Scan for the cell matching the given text and deliver its [X, Y] coordinate at center. 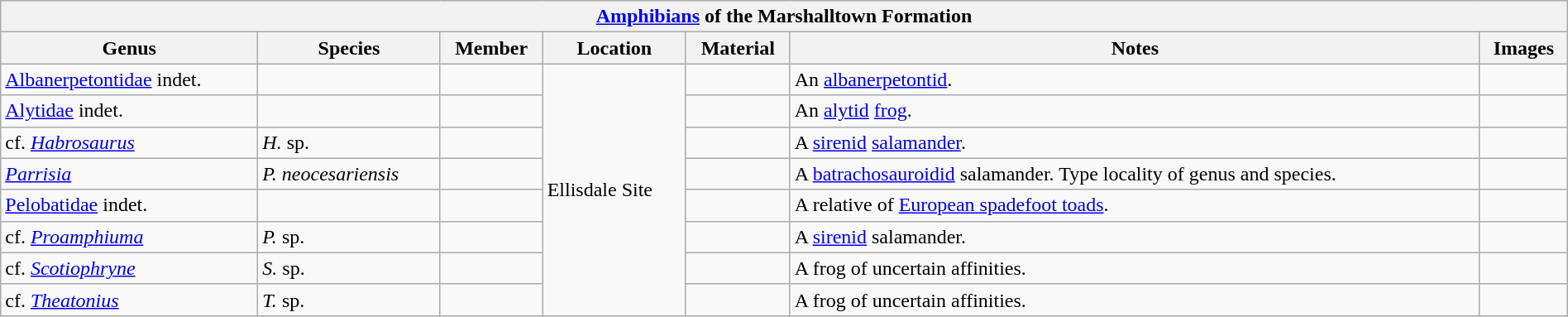
H. sp. [349, 142]
An alytid frog. [1135, 111]
Material [738, 48]
T. sp. [349, 300]
S. sp. [349, 268]
cf. Proamphiuma [129, 237]
cf. Habrosaurus [129, 142]
Parrisia [129, 174]
Ellisdale Site [614, 190]
Species [349, 48]
cf. Scotiophryne [129, 268]
Alytidae indet. [129, 111]
Genus [129, 48]
Location [614, 48]
A relative of European spadefoot toads. [1135, 205]
A batrachosauroidid salamander. Type locality of genus and species. [1135, 174]
Amphibians of the Marshalltown Formation [784, 17]
P. neocesariensis [349, 174]
Images [1523, 48]
P. sp. [349, 237]
Notes [1135, 48]
Pelobatidae indet. [129, 205]
cf. Theatonius [129, 300]
Member [491, 48]
An albanerpetontid. [1135, 79]
Albanerpetontidae indet. [129, 79]
